Pinpoint the cell where the given text exists, returning its (x, y) midpoint coordinate. 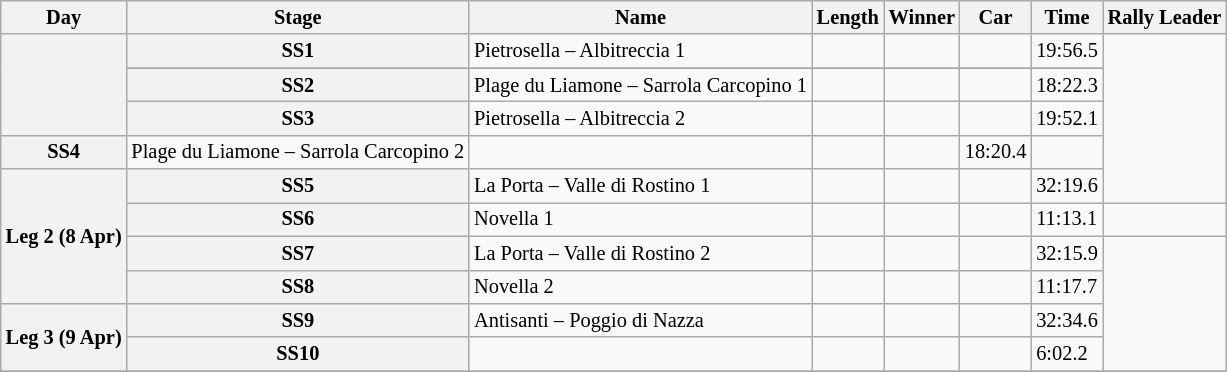
Leg 2 (8 Apr) (64, 236)
Pietrosella – Albitreccia 1 (640, 51)
Time (1066, 17)
SS10 (298, 354)
18:22.3 (1066, 85)
6:02.2 (1066, 354)
Day (64, 17)
SS6 (298, 219)
19:52.1 (1066, 118)
18:20.4 (996, 152)
Name (640, 17)
SS1 (298, 51)
32:19.6 (1066, 186)
32:34.6 (1066, 320)
Novella 2 (640, 287)
SS7 (298, 253)
Antisanti – Poggio di Nazza (640, 320)
Plage du Liamone – Sarrola Carcopino 2 (298, 152)
Plage du Liamone – Sarrola Carcopino 1 (640, 85)
Pietrosella – Albitreccia 2 (640, 118)
Car (996, 17)
SS3 (298, 118)
La Porta – Valle di Rostino 2 (640, 253)
SS8 (298, 287)
Leg 3 (9 Apr) (64, 336)
Length (848, 17)
Rally Leader (1164, 17)
SS4 (64, 152)
32:15.9 (1066, 253)
Stage (298, 17)
SS5 (298, 186)
SS9 (298, 320)
11:17.7 (1066, 287)
19:56.5 (1066, 51)
11:13.1 (1066, 219)
Winner (922, 17)
La Porta – Valle di Rostino 1 (640, 186)
Novella 1 (640, 219)
SS2 (298, 85)
